Capture the cell that displays the provided text and extract its (x, y) central coordinate. 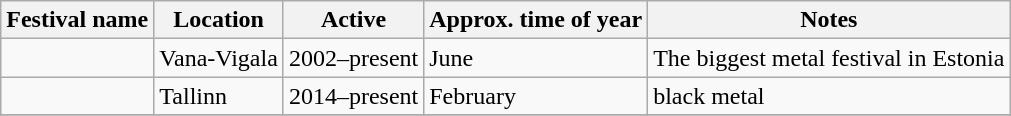
The biggest metal festival in Estonia (829, 58)
Notes (829, 20)
2002–present (353, 58)
black metal (829, 96)
Active (353, 20)
June (536, 58)
Tallinn (219, 96)
February (536, 96)
2014–present (353, 96)
Festival name (78, 20)
Approx. time of year (536, 20)
Vana-Vigala (219, 58)
Location (219, 20)
